Identify which cell holds the provided text, then report its (X, Y) central coordinate. 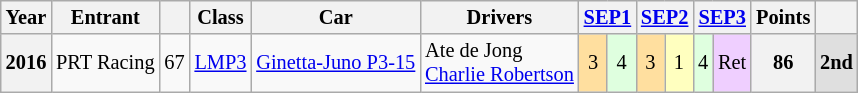
2016 (26, 63)
2nd (836, 63)
Year (26, 17)
SEP1 (608, 17)
67 (175, 63)
Class (221, 17)
LMP3 (221, 63)
SEP2 (664, 17)
Entrant (105, 17)
Ginetta-Juno P3-15 (336, 63)
Drivers (500, 17)
Ret (732, 63)
Car (336, 17)
SEP3 (722, 17)
PRT Racing (105, 63)
Points (783, 17)
Ate de Jong Charlie Robertson (500, 63)
1 (680, 63)
86 (783, 63)
